Detect which cell encompasses the target text, then output its [x, y] center coordinate. 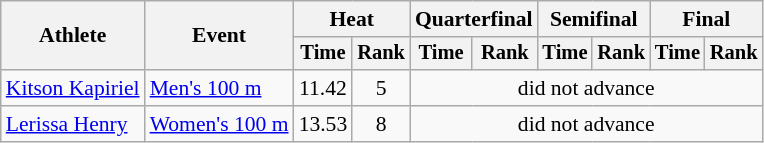
Quarterfinal [474, 19]
11.42 [324, 88]
8 [381, 124]
13.53 [324, 124]
Athlete [73, 36]
Heat [352, 19]
Men's 100 m [220, 88]
Final [706, 19]
5 [381, 88]
Kitson Kapiriel [73, 88]
Lerissa Henry [73, 124]
Women's 100 m [220, 124]
Event [220, 36]
Semifinal [594, 19]
